Identify which cell holds the provided text, then report its (X, Y) central coordinate. 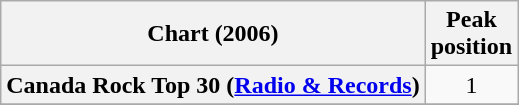
Peakposition (471, 34)
Chart (2006) (213, 34)
Canada Rock Top 30 (Radio & Records) (213, 85)
1 (471, 85)
